Return the [x, y] coordinate for the center point of the cell that contains the specified text.  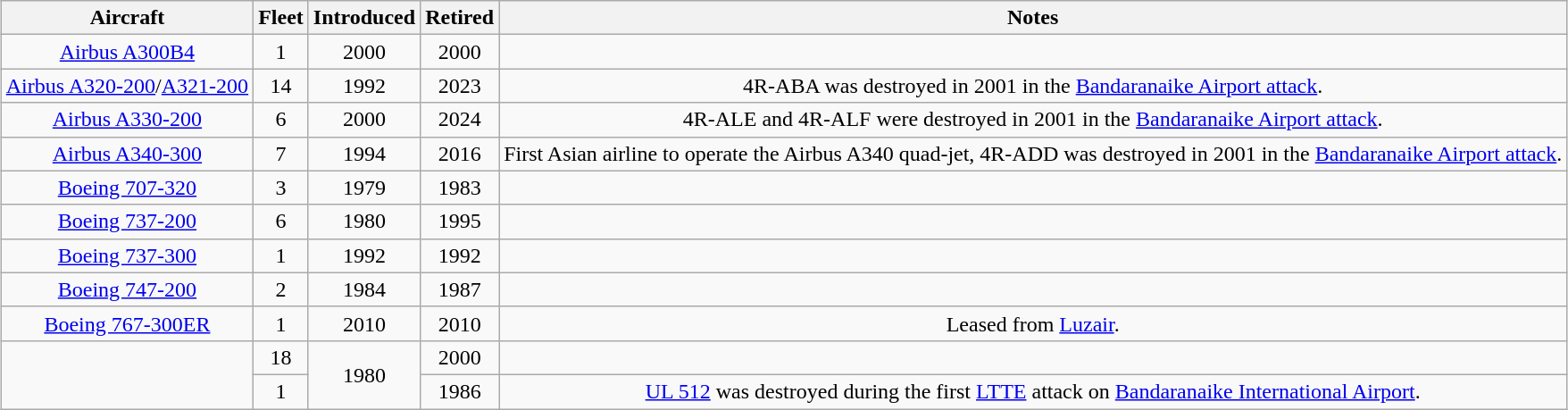
Retired [460, 18]
1983 [460, 188]
Airbus A340-300 [127, 154]
4R-ALE and 4R-ALF were destroyed in 2001 in the Bandaranaike Airport attack. [1033, 120]
Airbus A320-200/A321-200 [127, 86]
3 [281, 188]
1994 [364, 154]
2016 [460, 154]
18 [281, 357]
Notes [1033, 18]
14 [281, 86]
2024 [460, 120]
Leased from Luzair. [1033, 323]
Fleet [281, 18]
2 [281, 289]
1987 [460, 289]
1995 [460, 222]
Boeing 737-200 [127, 222]
First Asian airline to operate the Airbus A340 quad-jet, 4R-ADD was destroyed in 2001 in the Bandaranaike Airport attack. [1033, 154]
4R-ABA was destroyed in 2001 in the Bandaranaike Airport attack. [1033, 86]
Airbus A330-200 [127, 120]
Boeing 747-200 [127, 289]
Airbus A300B4 [127, 52]
UL 512 was destroyed during the first LTTE attack on Bandaranaike International Airport. [1033, 391]
Boeing 707-320 [127, 188]
Boeing 767-300ER [127, 323]
Boeing 737-300 [127, 255]
7 [281, 154]
Introduced [364, 18]
1986 [460, 391]
1979 [364, 188]
1984 [364, 289]
2023 [460, 86]
Aircraft [127, 18]
